For the text-containing cell, return its midpoint in [X, Y] coordinate format. 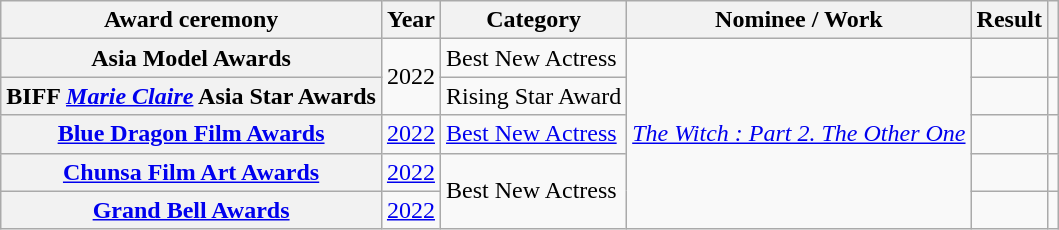
BIFF Marie Claire Asia Star Awards [192, 96]
Year [410, 20]
Asia Model Awards [192, 58]
Nominee / Work [799, 20]
Chunsa Film Art Awards [192, 172]
The Witch : Part 2. The Other One [799, 134]
Result [1009, 20]
Blue Dragon Film Awards [192, 134]
Category [533, 20]
Rising Star Award [533, 96]
Award ceremony [192, 20]
Grand Bell Awards [192, 210]
